From the cell containing the given text, extract its center point as [x, y] coordinate. 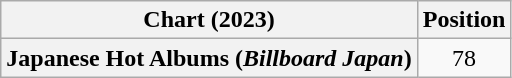
Position [464, 20]
Chart (2023) [209, 20]
78 [464, 58]
Japanese Hot Albums (Billboard Japan) [209, 58]
